Find where the given text appears and provide that cell's center as (x, y) coordinate. 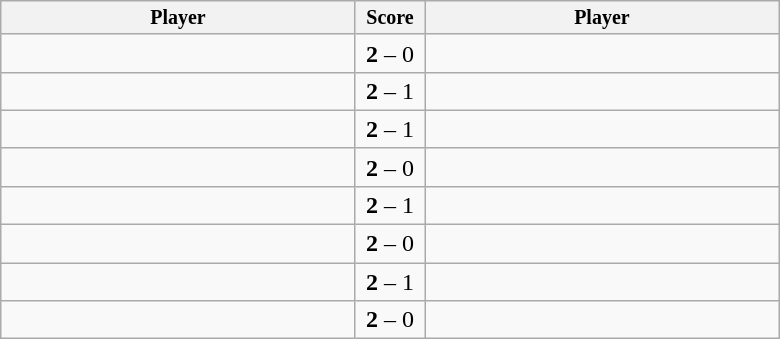
Score (390, 18)
